For the text-containing cell, return its midpoint in [X, Y] coordinate format. 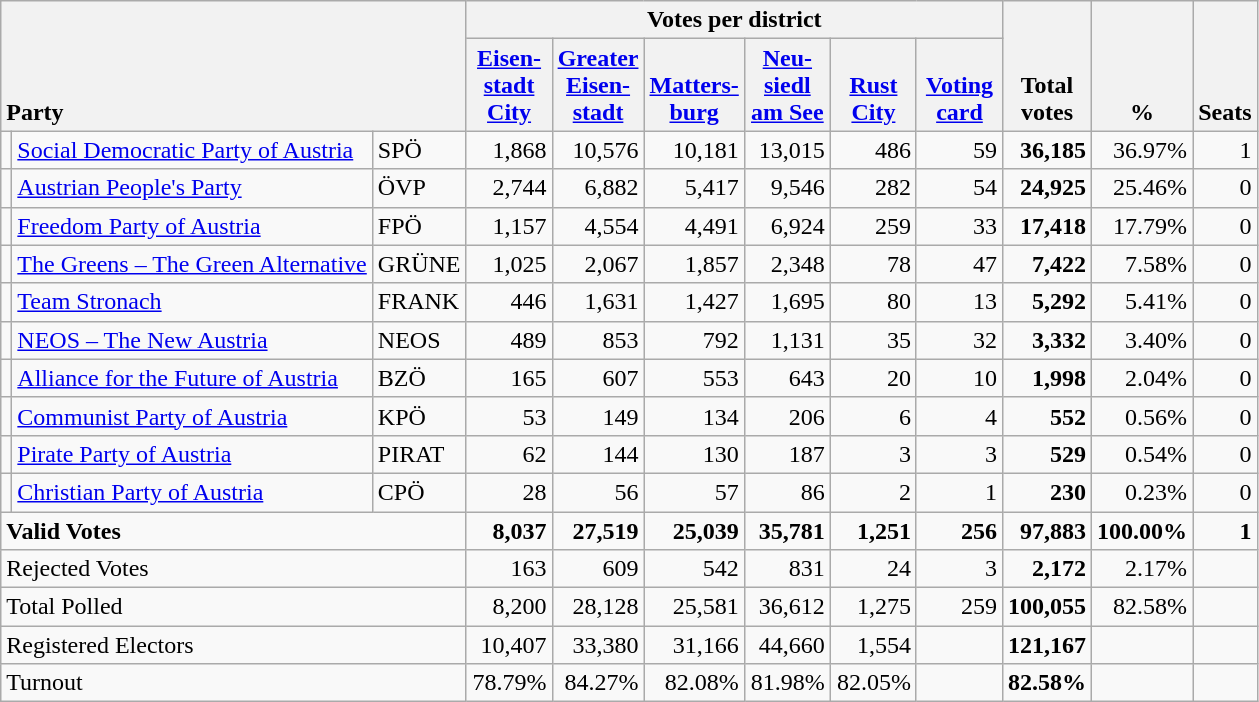
BZÖ [419, 378]
5,292 [1048, 302]
82.08% [694, 683]
RustCity [873, 85]
57 [694, 492]
100,055 [1048, 607]
1,554 [873, 645]
GRÜNE [419, 264]
80 [873, 302]
25,581 [694, 607]
10,407 [509, 645]
609 [598, 569]
2,067 [598, 264]
25,039 [694, 531]
Votingcard [959, 85]
ÖVP [419, 188]
10 [959, 378]
20 [873, 378]
1,427 [694, 302]
2.04% [1142, 378]
86 [787, 492]
1,157 [509, 226]
552 [1048, 416]
792 [694, 340]
2,744 [509, 188]
78.79% [509, 683]
831 [787, 569]
47 [959, 264]
853 [598, 340]
0.23% [1142, 492]
5,417 [694, 188]
27,519 [598, 531]
1,631 [598, 302]
4 [959, 416]
32 [959, 340]
17.79% [1142, 226]
GreaterEisen-stadt [598, 85]
130 [694, 454]
54 [959, 188]
187 [787, 454]
84.27% [598, 683]
NEOS [419, 340]
13,015 [787, 150]
Eisen-stadtCity [509, 85]
607 [598, 378]
2,348 [787, 264]
5.41% [1142, 302]
Votes per district [734, 20]
163 [509, 569]
1,251 [873, 531]
1,275 [873, 607]
4,491 [694, 226]
Turnout [234, 683]
Neu-siedlam See [787, 85]
28 [509, 492]
134 [694, 416]
Registered Electors [234, 645]
82.05% [873, 683]
Total Polled [234, 607]
62 [509, 454]
FRANK [419, 302]
NEOS – The New Austria [192, 340]
The Greens – The Green Alternative [192, 264]
3,332 [1048, 340]
KPÖ [419, 416]
2,172 [1048, 569]
Totalvotes [1048, 66]
28,128 [598, 607]
24,925 [1048, 188]
PIRAT [419, 454]
0.54% [1142, 454]
144 [598, 454]
7,422 [1048, 264]
13 [959, 302]
44,660 [787, 645]
282 [873, 188]
1,695 [787, 302]
489 [509, 340]
2 [873, 492]
81.98% [787, 683]
36.97% [1142, 150]
529 [1048, 454]
35 [873, 340]
1,868 [509, 150]
121,167 [1048, 645]
Social Democratic Party of Austria [192, 150]
1,998 [1048, 378]
56 [598, 492]
Matters-burg [694, 85]
0.56% [1142, 416]
53 [509, 416]
446 [509, 302]
59 [959, 150]
SPÖ [419, 150]
10,576 [598, 150]
230 [1048, 492]
78 [873, 264]
35,781 [787, 531]
10,181 [694, 150]
17,418 [1048, 226]
97,883 [1048, 531]
542 [694, 569]
8,037 [509, 531]
6,882 [598, 188]
486 [873, 150]
FPÖ [419, 226]
Austrian People's Party [192, 188]
Party [234, 66]
24 [873, 569]
6,924 [787, 226]
9,546 [787, 188]
100.00% [1142, 531]
CPÖ [419, 492]
31,166 [694, 645]
1,857 [694, 264]
Seats [1225, 66]
149 [598, 416]
Rejected Votes [234, 569]
33,380 [598, 645]
1,025 [509, 264]
% [1142, 66]
2.17% [1142, 569]
7.58% [1142, 264]
Freedom Party of Austria [192, 226]
36,185 [1048, 150]
25.46% [1142, 188]
Communist Party of Austria [192, 416]
206 [787, 416]
643 [787, 378]
36,612 [787, 607]
165 [509, 378]
1,131 [787, 340]
Christian Party of Austria [192, 492]
256 [959, 531]
Alliance for the Future of Austria [192, 378]
33 [959, 226]
6 [873, 416]
4,554 [598, 226]
8,200 [509, 607]
553 [694, 378]
Valid Votes [234, 531]
Pirate Party of Austria [192, 454]
Team Stronach [192, 302]
3.40% [1142, 340]
